Capture the cell that displays the provided text and extract its (X, Y) central coordinate. 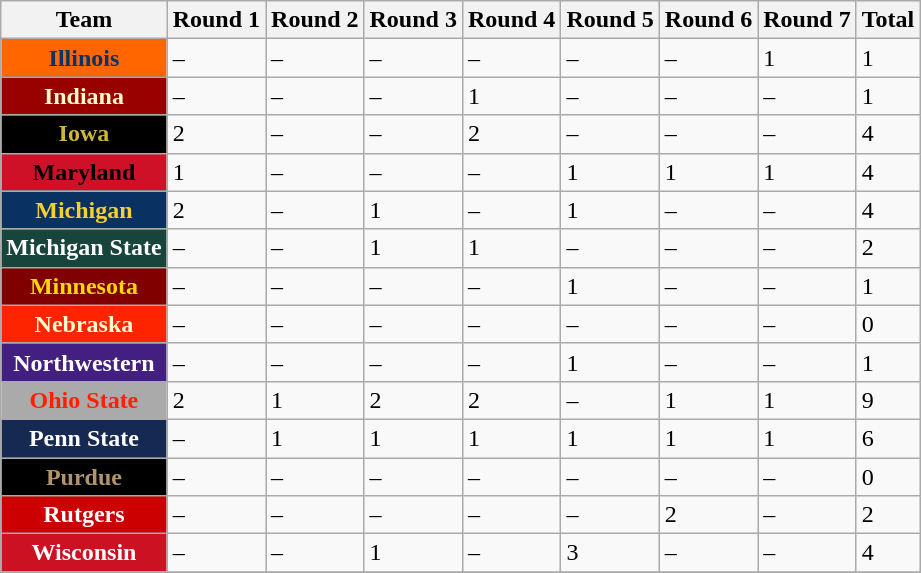
Round 1 (216, 20)
Indiana (84, 96)
Northwestern (84, 362)
Penn State (84, 438)
Minnesota (84, 286)
Wisconsin (84, 553)
3 (610, 553)
Round 2 (315, 20)
Michigan State (84, 248)
Round 5 (610, 20)
Nebraska (84, 324)
Illinois (84, 58)
Round 3 (413, 20)
Total (888, 20)
Iowa (84, 134)
Round 6 (708, 20)
Round 4 (511, 20)
9 (888, 400)
Purdue (84, 477)
Team (84, 20)
Ohio State (84, 400)
Michigan (84, 210)
Rutgers (84, 515)
Maryland (84, 172)
Round 7 (807, 20)
6 (888, 438)
